Identify which cell holds the provided text, then report its (X, Y) central coordinate. 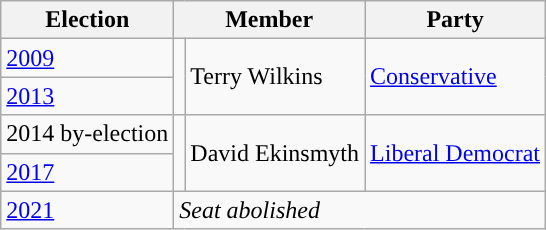
Member (270, 20)
2013 (88, 96)
Seat abolished (360, 210)
David Ekinsmyth (275, 153)
Liberal Democrat (456, 153)
Terry Wilkins (275, 77)
Election (88, 20)
Party (456, 20)
2014 by-election (88, 134)
2021 (88, 210)
Conservative (456, 77)
2017 (88, 172)
2009 (88, 58)
